Determine the (X, Y) coordinate at the center of the cell enclosing the given text.  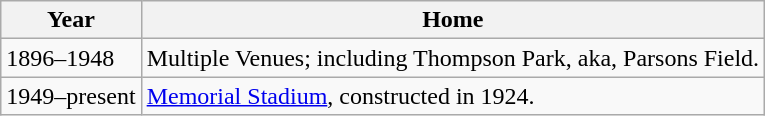
1949–present (71, 96)
Multiple Venues; including Thompson Park, aka, Parsons Field. (452, 58)
Memorial Stadium, constructed in 1924. (452, 96)
Home (452, 20)
1896–1948 (71, 58)
Year (71, 20)
